From the cell containing the given text, extract its center point as (x, y) coordinate. 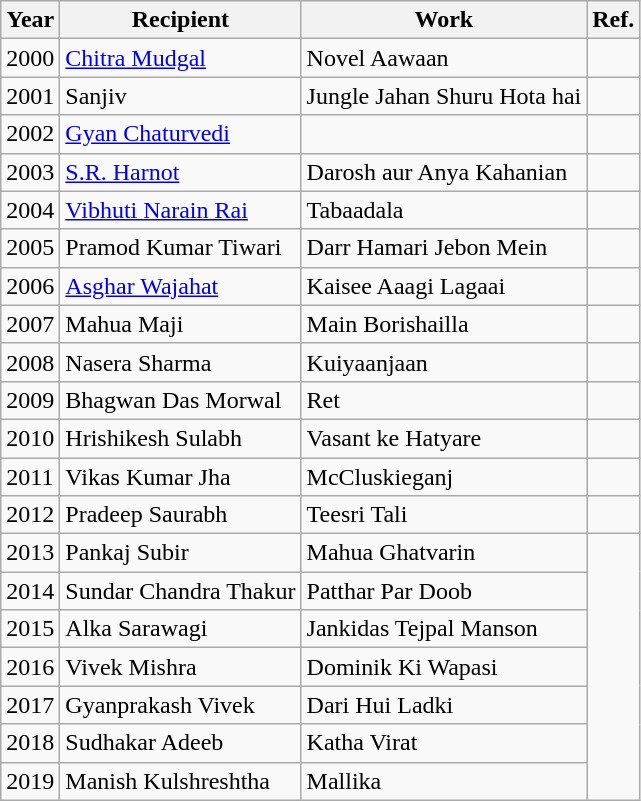
Nasera Sharma (180, 362)
Ret (444, 400)
Teesri Tali (444, 515)
2011 (30, 477)
Manish Kulshreshtha (180, 781)
Sanjiv (180, 96)
Main Borishailla (444, 324)
2017 (30, 705)
2000 (30, 58)
Ref. (614, 20)
2005 (30, 248)
2016 (30, 667)
Mahua Ghatvarin (444, 553)
Patthar Par Doob (444, 591)
Vivek Mishra (180, 667)
2014 (30, 591)
2003 (30, 172)
Sudhakar Adeeb (180, 743)
2002 (30, 134)
Dari Hui Ladki (444, 705)
Katha Virat (444, 743)
Vikas Kumar Jha (180, 477)
Hrishikesh Sulabh (180, 438)
Novel Aawaan (444, 58)
Mallika (444, 781)
Bhagwan Das Morwal (180, 400)
Jankidas Tejpal Manson (444, 629)
2004 (30, 210)
Recipient (180, 20)
2015 (30, 629)
Darr Hamari Jebon Mein (444, 248)
Sundar Chandra Thakur (180, 591)
2001 (30, 96)
2008 (30, 362)
Asghar Wajahat (180, 286)
2006 (30, 286)
Vasant ke Hatyare (444, 438)
Pankaj Subir (180, 553)
2018 (30, 743)
Mahua Maji (180, 324)
S.R. Harnot (180, 172)
Year (30, 20)
2013 (30, 553)
2010 (30, 438)
2007 (30, 324)
Chitra Mudgal (180, 58)
Vibhuti Narain Rai (180, 210)
Kaisee Aaagi Lagaai (444, 286)
Pradeep Saurabh (180, 515)
Gyan Chaturvedi (180, 134)
2009 (30, 400)
Kuiyaanjaan (444, 362)
Dominik Ki Wapasi (444, 667)
Jungle Jahan Shuru Hota hai (444, 96)
McCluskieganj (444, 477)
Work (444, 20)
Darosh aur Anya Kahanian (444, 172)
Gyanprakash Vivek (180, 705)
2019 (30, 781)
2012 (30, 515)
Alka Sarawagi (180, 629)
Pramod Kumar Tiwari (180, 248)
Tabaadala (444, 210)
